Return the (x, y) coordinate for the center point of the cell that contains the specified text.  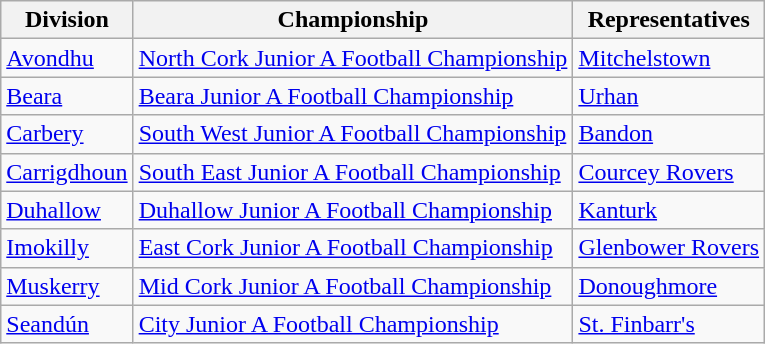
St. Finbarr's (669, 324)
South West Junior A Football Championship (353, 134)
Urhan (669, 96)
Glenbower Rovers (669, 248)
Carrigdhoun (67, 172)
Duhallow (67, 210)
Representatives (669, 20)
Donoughmore (669, 286)
Kanturk (669, 210)
Beara (67, 96)
South East Junior A Football Championship (353, 172)
Seandún (67, 324)
Beara Junior A Football Championship (353, 96)
North Cork Junior A Football Championship (353, 58)
Duhallow Junior A Football Championship (353, 210)
Avondhu (67, 58)
Division (67, 20)
Muskerry (67, 286)
Mid Cork Junior A Football Championship (353, 286)
Carbery (67, 134)
Courcey Rovers (669, 172)
Mitchelstown (669, 58)
East Cork Junior A Football Championship (353, 248)
Championship (353, 20)
City Junior A Football Championship (353, 324)
Bandon (669, 134)
Imokilly (67, 248)
